Identify which cell holds the provided text, then report its [X, Y] central coordinate. 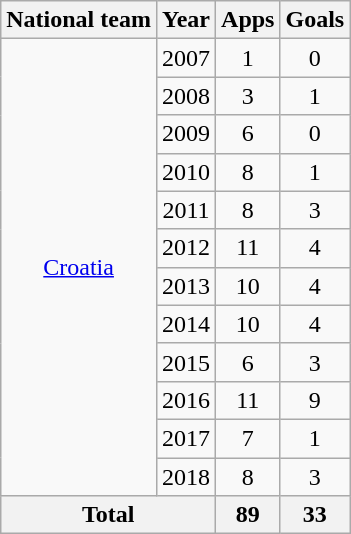
National team [79, 20]
2018 [186, 477]
2009 [186, 134]
33 [315, 515]
Total [108, 515]
2007 [186, 58]
Goals [315, 20]
2012 [186, 248]
7 [248, 438]
2015 [186, 362]
2011 [186, 210]
Croatia [79, 268]
2014 [186, 324]
2008 [186, 96]
2016 [186, 400]
89 [248, 515]
Apps [248, 20]
Year [186, 20]
2013 [186, 286]
2017 [186, 438]
2010 [186, 172]
9 [315, 400]
